Return [x, y] of the center of cell containing provided text 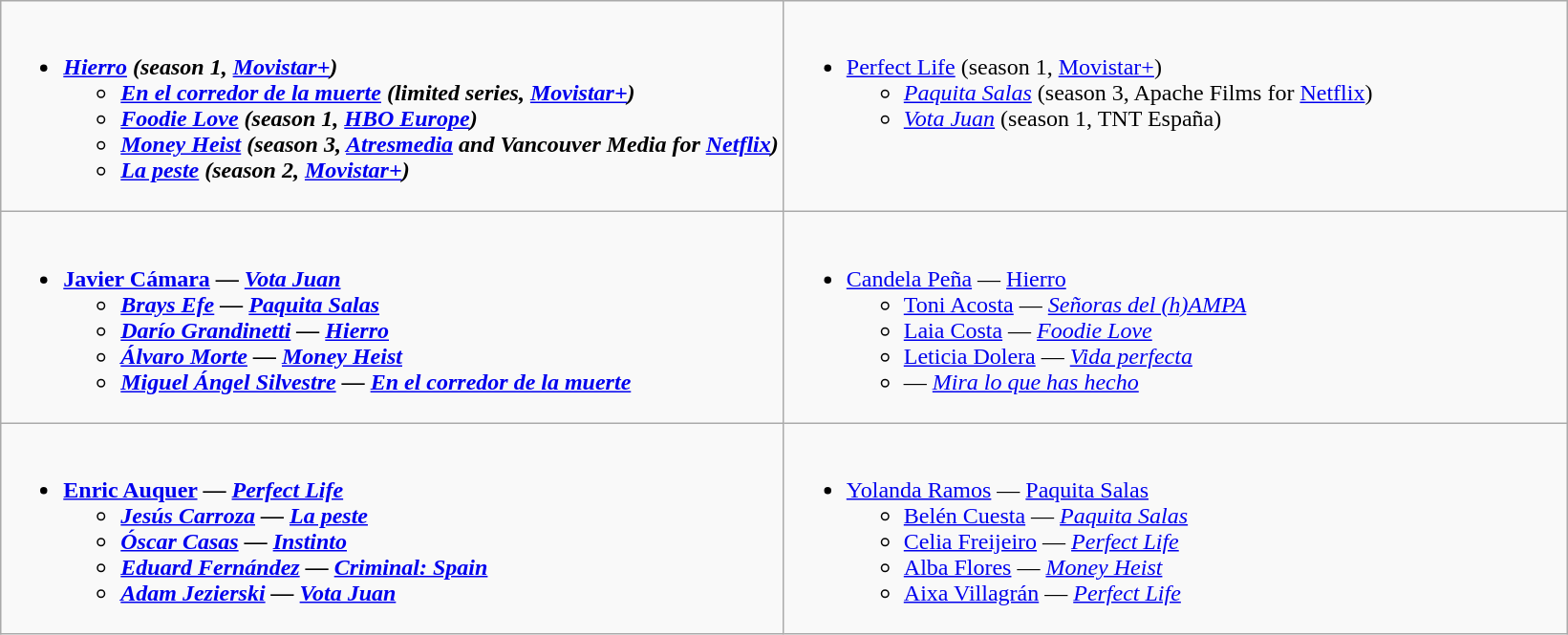
Yolanda Ramos — Paquita SalasBelén Cuesta — Paquita SalasCelia Freijeiro — Perfect LifeAlba Flores — Money HeistAixa Villagrán — Perfect Life [1175, 529]
Candela Peña — HierroToni Acosta — Señoras del (h)AMPALaia Costa — Foodie LoveLeticia Dolera — Vida perfecta — Mira lo que has hecho [1175, 317]
Perfect Life (season 1, Movistar+)Paquita Salas (season 3, Apache Films for Netflix)Vota Juan (season 1, TNT España) [1175, 107]
Enric Auquer — Perfect LifeJesús Carroza — La pesteÓscar Casas — InstintoEduard Fernández — Criminal: SpainAdam Jezierski — Vota Juan [393, 529]
